Identify which cell holds the provided text, then report its [X, Y] central coordinate. 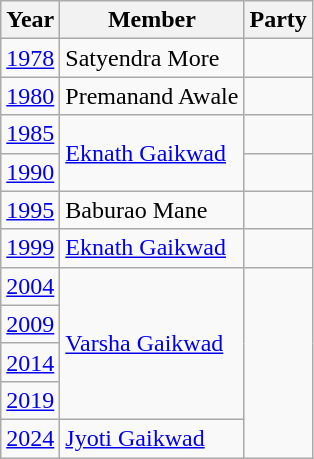
1980 [30, 96]
Baburao Mane [152, 210]
2024 [30, 438]
Year [30, 20]
Member [152, 20]
1999 [30, 248]
2004 [30, 286]
2019 [30, 400]
Jyoti Gaikwad [152, 438]
Party [278, 20]
Satyendra More [152, 58]
1985 [30, 134]
2014 [30, 362]
1990 [30, 172]
Premanand Awale [152, 96]
1995 [30, 210]
Varsha Gaikwad [152, 343]
1978 [30, 58]
2009 [30, 324]
